Detect which cell encompasses the target text, then output its [X, Y] center coordinate. 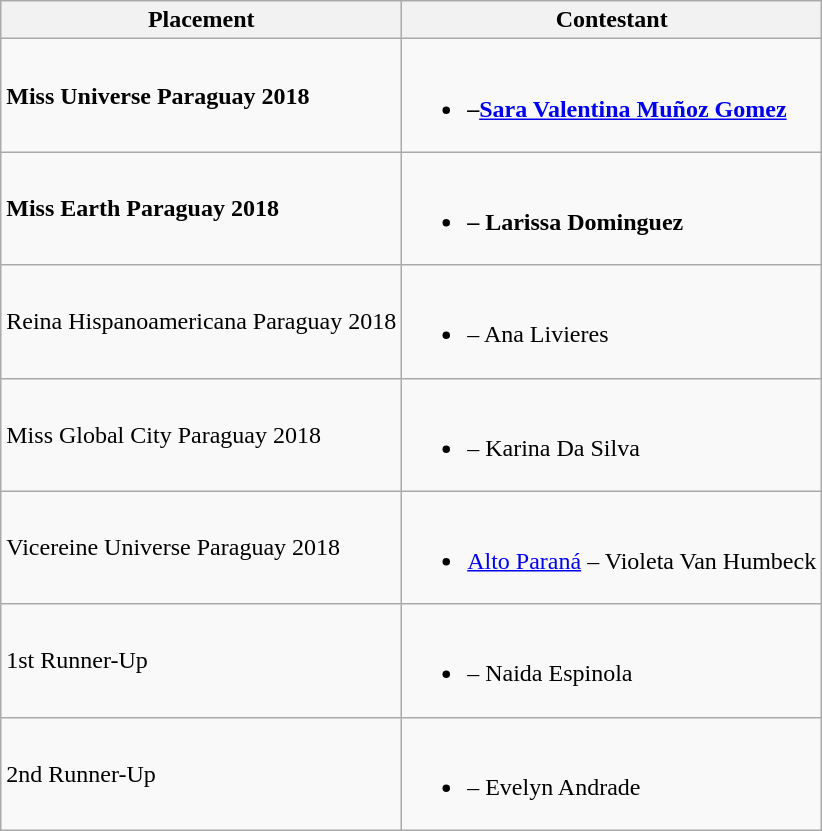
Alto Paraná – Violeta Van Humbeck [612, 548]
– Larissa Dominguez [612, 208]
– Karina Da Silva [612, 434]
Miss Global City Paraguay 2018 [202, 434]
Miss Universe Paraguay 2018 [202, 96]
2nd Runner-Up [202, 774]
Reina Hispanoamericana Paraguay 2018 [202, 322]
Miss Earth Paraguay 2018 [202, 208]
–Sara Valentina Muñoz Gomez [612, 96]
– Naida Espinola [612, 660]
Contestant [612, 20]
1st Runner-Up [202, 660]
– Ana Livieres [612, 322]
– Evelyn Andrade [612, 774]
Placement [202, 20]
Vicereine Universe Paraguay 2018 [202, 548]
